Provide the (X, Y) coordinate of the cell's center where the given text is located.  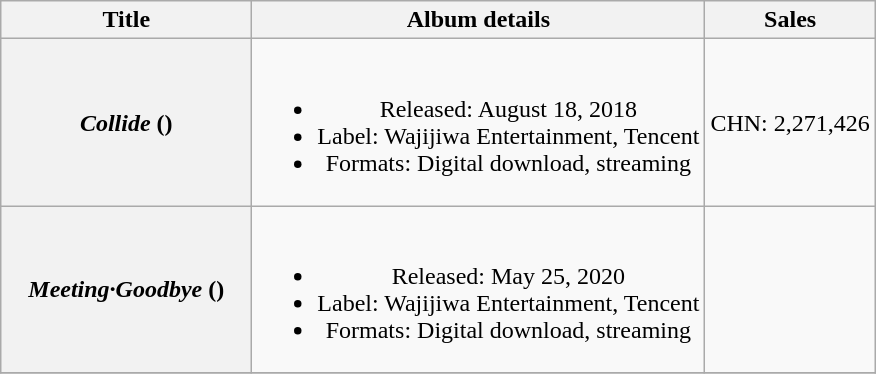
Collide () (126, 122)
Meeting·Goodbye () (126, 290)
Album details (478, 20)
Sales (790, 20)
Released: May 25, 2020Label: Wajijiwa Entertainment, TencentFormats: Digital download, streaming (478, 290)
Released: August 18, 2018Label: Wajijiwa Entertainment, TencentFormats: Digital download, streaming (478, 122)
Title (126, 20)
CHN: 2,271,426 (790, 122)
